Pinpoint the cell where the given text exists, returning its (x, y) midpoint coordinate. 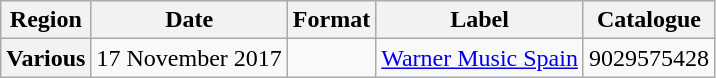
Date (189, 20)
9029575428 (648, 58)
Catalogue (648, 20)
17 November 2017 (189, 58)
Warner Music Spain (480, 58)
Format (331, 20)
Label (480, 20)
Region (46, 20)
Various (46, 58)
